Find where the given text appears and provide that cell's center as [X, Y] coordinate. 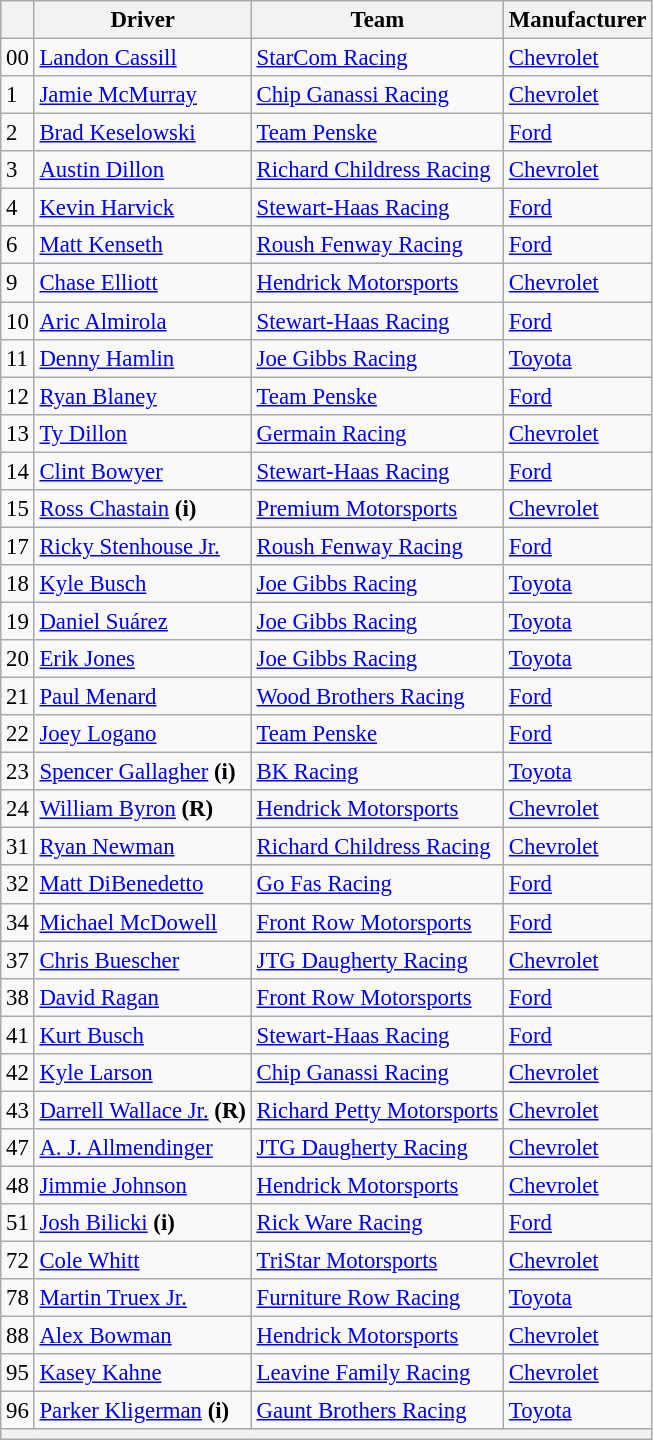
David Ragan [142, 997]
Richard Petty Motorsports [377, 1110]
22 [18, 734]
Ricky Stenhouse Jr. [142, 546]
78 [18, 1298]
9 [18, 283]
Daniel Suárez [142, 621]
Joey Logano [142, 734]
10 [18, 321]
13 [18, 433]
31 [18, 847]
Alex Bowman [142, 1336]
A. J. Allmendinger [142, 1148]
4 [18, 208]
Cole Whitt [142, 1261]
Chase Elliott [142, 283]
47 [18, 1148]
Michael McDowell [142, 922]
38 [18, 997]
15 [18, 509]
Aric Almirola [142, 321]
Kevin Harvick [142, 208]
Gaunt Brothers Racing [377, 1411]
Ryan Newman [142, 847]
11 [18, 358]
Ty Dillon [142, 433]
Team [377, 20]
Leavine Family Racing [377, 1373]
Kyle Larson [142, 1073]
23 [18, 772]
18 [18, 584]
Wood Brothers Racing [377, 697]
William Byron (R) [142, 809]
Martin Truex Jr. [142, 1298]
14 [18, 471]
00 [18, 58]
34 [18, 922]
88 [18, 1336]
20 [18, 659]
51 [18, 1223]
TriStar Motorsports [377, 1261]
Landon Cassill [142, 58]
Rick Ware Racing [377, 1223]
Spencer Gallagher (i) [142, 772]
Kyle Busch [142, 584]
Denny Hamlin [142, 358]
2 [18, 133]
42 [18, 1073]
72 [18, 1261]
Chris Buescher [142, 960]
Parker Kligerman (i) [142, 1411]
41 [18, 1035]
Premium Motorsports [377, 509]
Jamie McMurray [142, 95]
Germain Racing [377, 433]
Clint Bowyer [142, 471]
Brad Keselowski [142, 133]
Erik Jones [142, 659]
32 [18, 885]
17 [18, 546]
96 [18, 1411]
12 [18, 396]
StarCom Racing [377, 58]
Manufacturer [578, 20]
43 [18, 1110]
Darrell Wallace Jr. (R) [142, 1110]
21 [18, 697]
Kurt Busch [142, 1035]
24 [18, 809]
Austin Dillon [142, 170]
Josh Bilicki (i) [142, 1223]
Driver [142, 20]
Matt Kenseth [142, 245]
3 [18, 170]
95 [18, 1373]
Ross Chastain (i) [142, 509]
Paul Menard [142, 697]
BK Racing [377, 772]
Matt DiBenedetto [142, 885]
Go Fas Racing [377, 885]
6 [18, 245]
37 [18, 960]
Ryan Blaney [142, 396]
48 [18, 1185]
Jimmie Johnson [142, 1185]
Furniture Row Racing [377, 1298]
1 [18, 95]
Kasey Kahne [142, 1373]
19 [18, 621]
